Extract the [X, Y] coordinate from the center of the cell holding the provided text.  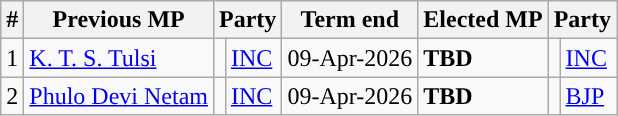
1 [12, 58]
Phulo Devi Netam [119, 96]
BJP [588, 96]
Term end [350, 20]
# [12, 20]
Previous MP [119, 20]
2 [12, 96]
Elected MP [483, 20]
K. T. S. Tulsi [119, 58]
